Locate the cell with the specified text and output its [X, Y] center coordinate. 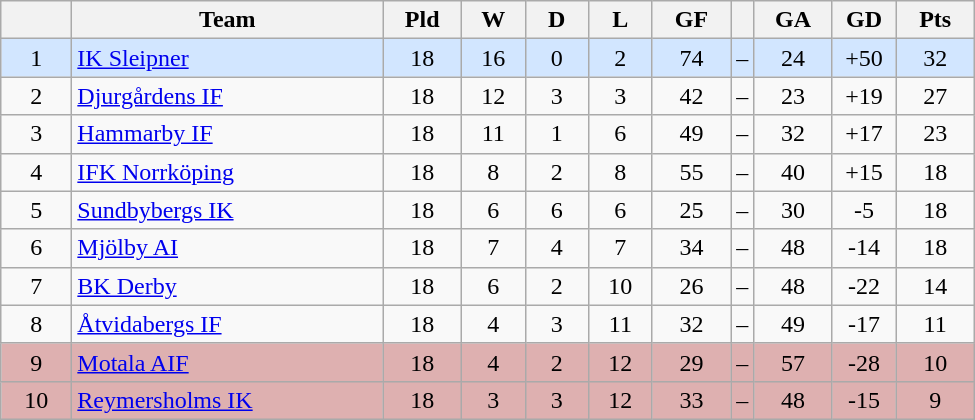
+15 [864, 172]
Sundbybergs IK [228, 210]
Pld [422, 20]
+17 [864, 134]
Mjölby AI [228, 248]
Hammarby IF [228, 134]
27 [936, 96]
IFK Norrköping [228, 172]
-15 [864, 400]
-22 [864, 286]
55 [692, 172]
Team [228, 20]
24 [794, 58]
26 [692, 286]
IK Sleipner [228, 58]
Åtvidabergs IF [228, 324]
GA [794, 20]
Reymersholms IK [228, 400]
34 [692, 248]
-14 [864, 248]
0 [557, 58]
5 [36, 210]
30 [794, 210]
W [493, 20]
40 [794, 172]
25 [692, 210]
29 [692, 362]
16 [493, 58]
14 [936, 286]
BK Derby [228, 286]
GD [864, 20]
+19 [864, 96]
GF [692, 20]
57 [794, 362]
-17 [864, 324]
Pts [936, 20]
Djurgårdens IF [228, 96]
-28 [864, 362]
L [621, 20]
D [557, 20]
+50 [864, 58]
-5 [864, 210]
33 [692, 400]
42 [692, 96]
74 [692, 58]
Motala AIF [228, 362]
